Return the [X, Y] coordinate for the center point of the cell that contains the specified text.  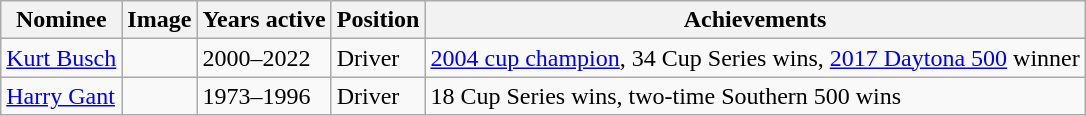
Position [378, 20]
18 Cup Series wins, two-time Southern 500 wins [755, 96]
Kurt Busch [62, 58]
Image [160, 20]
2000–2022 [264, 58]
1973–1996 [264, 96]
Nominee [62, 20]
2004 cup champion, 34 Cup Series wins, 2017 Daytona 500 winner [755, 58]
Achievements [755, 20]
Years active [264, 20]
Harry Gant [62, 96]
